Search for the cell housing the specified text and yield its [X, Y] center coordinate. 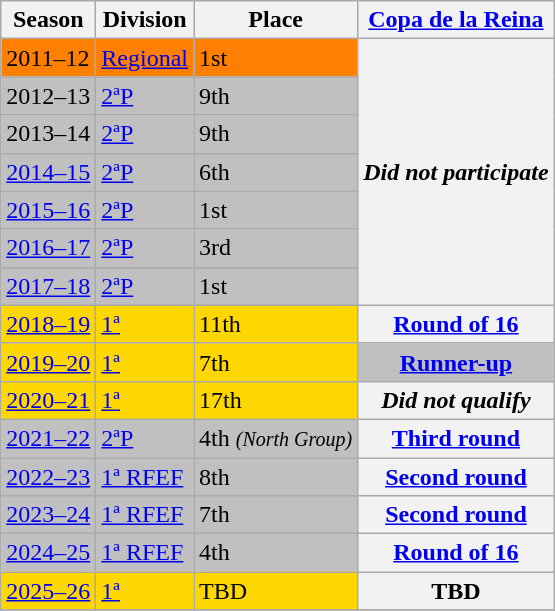
2025–26 [48, 591]
2024–25 [48, 553]
2018–19 [48, 324]
2022–23 [48, 477]
2020–21 [48, 400]
2016–17 [48, 248]
17th [276, 400]
Regional [145, 58]
6th [276, 172]
3rd [276, 248]
8th [276, 477]
Third round [456, 438]
Runner-up [456, 362]
4th (North Group) [276, 438]
2012–13 [48, 96]
2015–16 [48, 210]
2014–15 [48, 172]
2021–22 [48, 438]
2017–18 [48, 286]
Copa de la Reina [456, 20]
4th [276, 553]
2013–14 [48, 134]
Place [276, 20]
11th [276, 324]
2019–20 [48, 362]
2023–24 [48, 515]
Division [145, 20]
2011–12 [48, 58]
Season [48, 20]
Did not participate [456, 172]
Did not qualify [456, 400]
